Extract the [x, y] coordinate from the center of the cell holding the provided text.  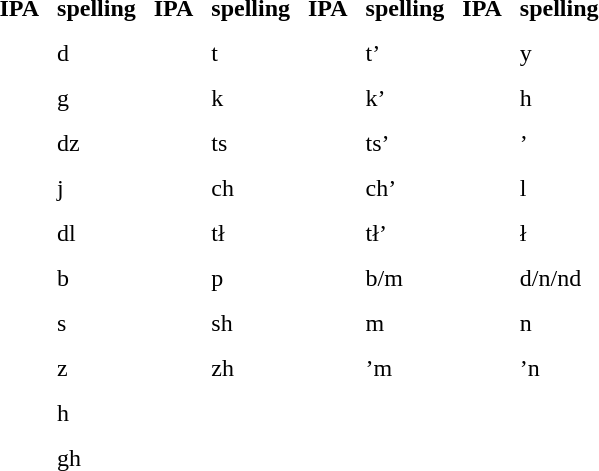
ch [251, 188]
j [97, 188]
h [97, 413]
tł’ [405, 233]
t’ [405, 53]
tł [251, 233]
z [97, 368]
dl [97, 233]
ts’ [405, 143]
b/m [405, 278]
d [97, 53]
g [97, 98]
k [251, 98]
t [251, 53]
b [97, 278]
p [251, 278]
zh [251, 368]
’m [405, 368]
ts [251, 143]
s [97, 323]
dz [97, 143]
m [405, 323]
sh [251, 323]
k’ [405, 98]
ch’ [405, 188]
